Return the [X, Y] coordinate for the center point of the cell that contains the specified text.  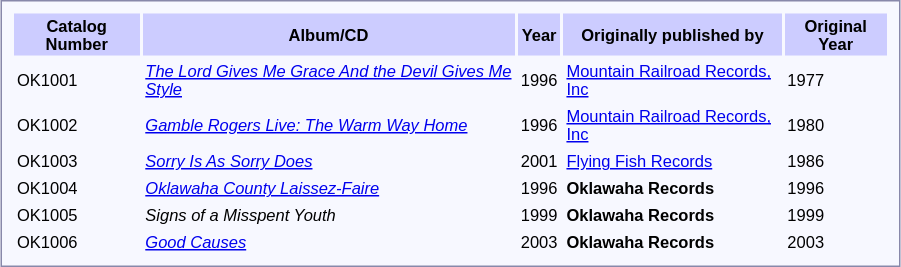
Year [540, 35]
OK1003 [76, 160]
Sorry Is As Sorry Does [328, 160]
Signs of a Misspent Youth [328, 214]
Gamble Rogers Live: The Warm Way Home [328, 125]
Originally published by [672, 35]
Flying Fish Records [672, 160]
The Lord Gives Me Grace And the Devil Gives Me Style [328, 79]
Catalog Number [76, 35]
OK1004 [76, 188]
Good Causes [328, 242]
Album/CD [328, 35]
OK1002 [76, 125]
Oklawaha County Laissez-Faire [328, 188]
OK1001 [76, 79]
OK1006 [76, 242]
1980 [836, 125]
Original Year [836, 35]
2001 [540, 160]
1986 [836, 160]
OK1005 [76, 214]
1977 [836, 79]
